Return the (x, y) coordinate for the center point of the cell that contains the specified text.  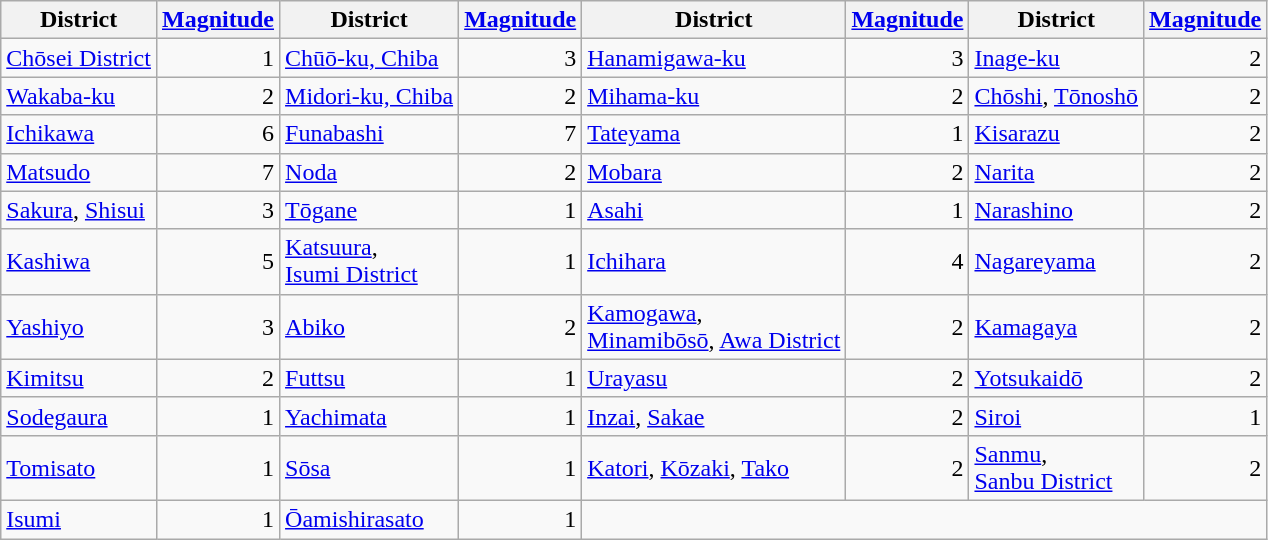
4 (908, 262)
Chūō-ku, Chiba (370, 58)
Abiko (370, 326)
Yachimata (370, 416)
Ichihara (714, 262)
Yotsukaidō (1056, 378)
Inzai, Sakae (714, 416)
Matsudo (79, 172)
Narashino (1056, 210)
Kisarazu (1056, 134)
Katsuura,Isumi District (370, 262)
Siroi (1056, 416)
Hanamigawa-ku (714, 58)
Katori, Kōzaki, Tako (714, 468)
Kamogawa,Minamibōsō, Awa District (714, 326)
Chōsei District (79, 58)
Narita (1056, 172)
Nagareyama (1056, 262)
Midori-ku, Chiba (370, 96)
Tomisato (79, 468)
Sodegaura (79, 416)
Asahi (714, 210)
Inage-ku (1056, 58)
Urayasu (714, 378)
Funabashi (370, 134)
Kamagaya (1056, 326)
Ichikawa (79, 134)
Yashiyo (79, 326)
5 (218, 262)
Ōamishirasato (370, 519)
Kashiwa (79, 262)
Tōgane (370, 210)
Kimitsu (79, 378)
Chōshi, Tōnoshō (1056, 96)
Sanmu,Sanbu District (1056, 468)
Noda (370, 172)
Mihama-ku (714, 96)
Tateyama (714, 134)
Sakura, Shisui (79, 210)
6 (218, 134)
Mobara (714, 172)
Wakaba-ku (79, 96)
Futtsu (370, 378)
Sōsa (370, 468)
Isumi (79, 519)
